Locate the cell with the specified text and output its [X, Y] center coordinate. 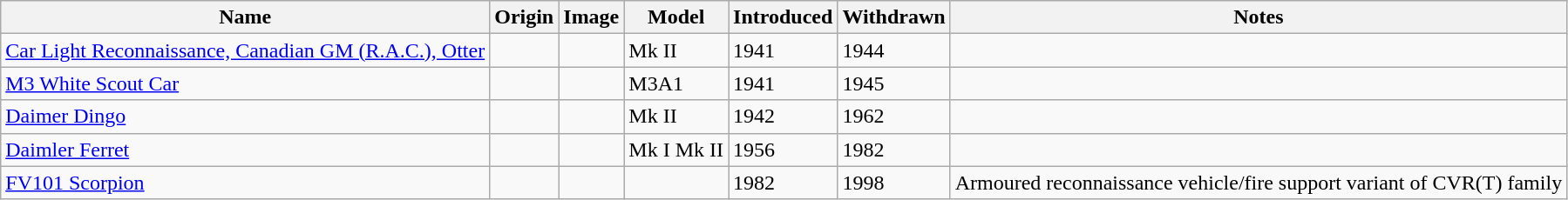
1956 [783, 150]
1945 [894, 83]
M3A1 [676, 83]
Daimer Dingo [246, 117]
Withdrawn [894, 17]
Image [591, 17]
M3 White Scout Car [246, 83]
1942 [783, 117]
Introduced [783, 17]
Notes [1259, 17]
Armoured reconnaissance vehicle/fire support variant of CVR(T) family [1259, 183]
Car Light Reconnaissance, Canadian GM (R.A.C.), Otter [246, 50]
Mk I Mk II [676, 150]
Origin [525, 17]
1998 [894, 183]
1944 [894, 50]
Name [246, 17]
Model [676, 17]
1962 [894, 117]
Daimler Ferret [246, 150]
FV101 Scorpion [246, 183]
